Extract the [x, y] coordinate from the center of the cell holding the provided text.  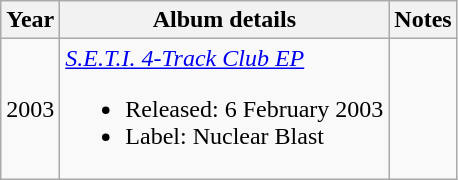
2003 [30, 109]
Year [30, 20]
Notes [423, 20]
S.E.T.I. 4-Track Club EPReleased: 6 February 2003Label: Nuclear Blast [224, 109]
Album details [224, 20]
